Identify which cell holds the provided text, then report its (X, Y) central coordinate. 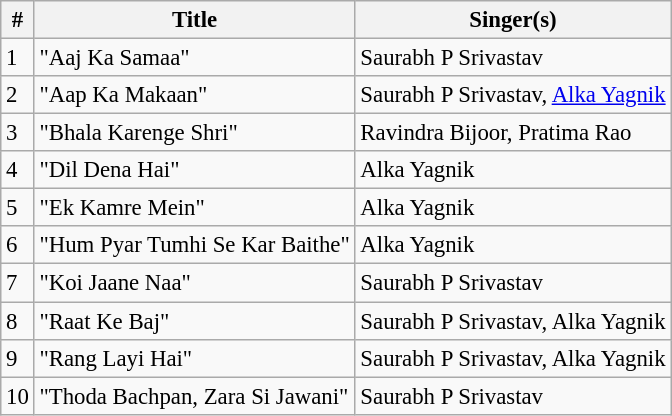
Title (194, 20)
"Aaj Ka Samaa" (194, 58)
"Dil Dena Hai" (194, 170)
"Koi Jaane Naa" (194, 283)
4 (18, 170)
"Bhala Karenge Shri" (194, 133)
Ravindra Bijoor, Pratima Rao (513, 133)
Singer(s) (513, 20)
9 (18, 358)
1 (18, 58)
3 (18, 133)
2 (18, 95)
"Raat Ke Baj" (194, 321)
"Hum Pyar Tumhi Se Kar Baithe" (194, 245)
8 (18, 321)
# (18, 20)
"Thoda Bachpan, Zara Si Jawani" (194, 396)
10 (18, 396)
"Rang Layi Hai" (194, 358)
"Aap Ka Makaan" (194, 95)
6 (18, 245)
5 (18, 208)
"Ek Kamre Mein" (194, 208)
7 (18, 283)
